Determine the [X, Y] coordinate at the center of the cell enclosing the given text.  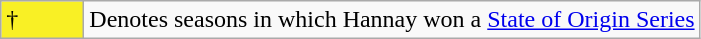
Denotes seasons in which Hannay won a State of Origin Series [392, 20]
† [42, 20]
